Capture the cell that displays the provided text and extract its [x, y] central coordinate. 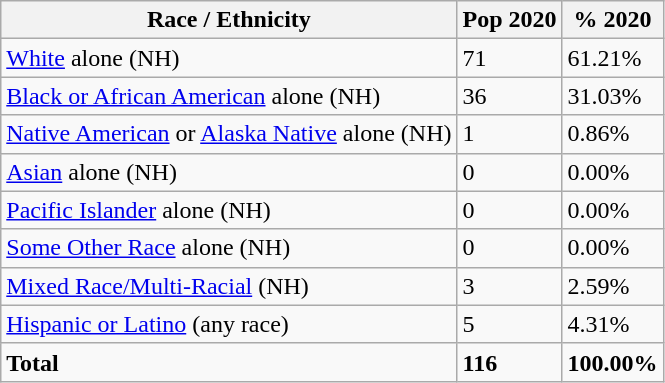
71 [510, 58]
Mixed Race/Multi-Racial (NH) [229, 286]
Pop 2020 [510, 20]
Pacific Islander alone (NH) [229, 210]
3 [510, 286]
Race / Ethnicity [229, 20]
% 2020 [612, 20]
0.86% [612, 134]
Native American or Alaska Native alone (NH) [229, 134]
100.00% [612, 362]
2.59% [612, 286]
Total [229, 362]
116 [510, 362]
1 [510, 134]
31.03% [612, 96]
White alone (NH) [229, 58]
Black or African American alone (NH) [229, 96]
36 [510, 96]
61.21% [612, 58]
4.31% [612, 324]
Some Other Race alone (NH) [229, 248]
5 [510, 324]
Asian alone (NH) [229, 172]
Hispanic or Latino (any race) [229, 324]
